Provide the (x, y) coordinate of the cell's center where the given text is located.  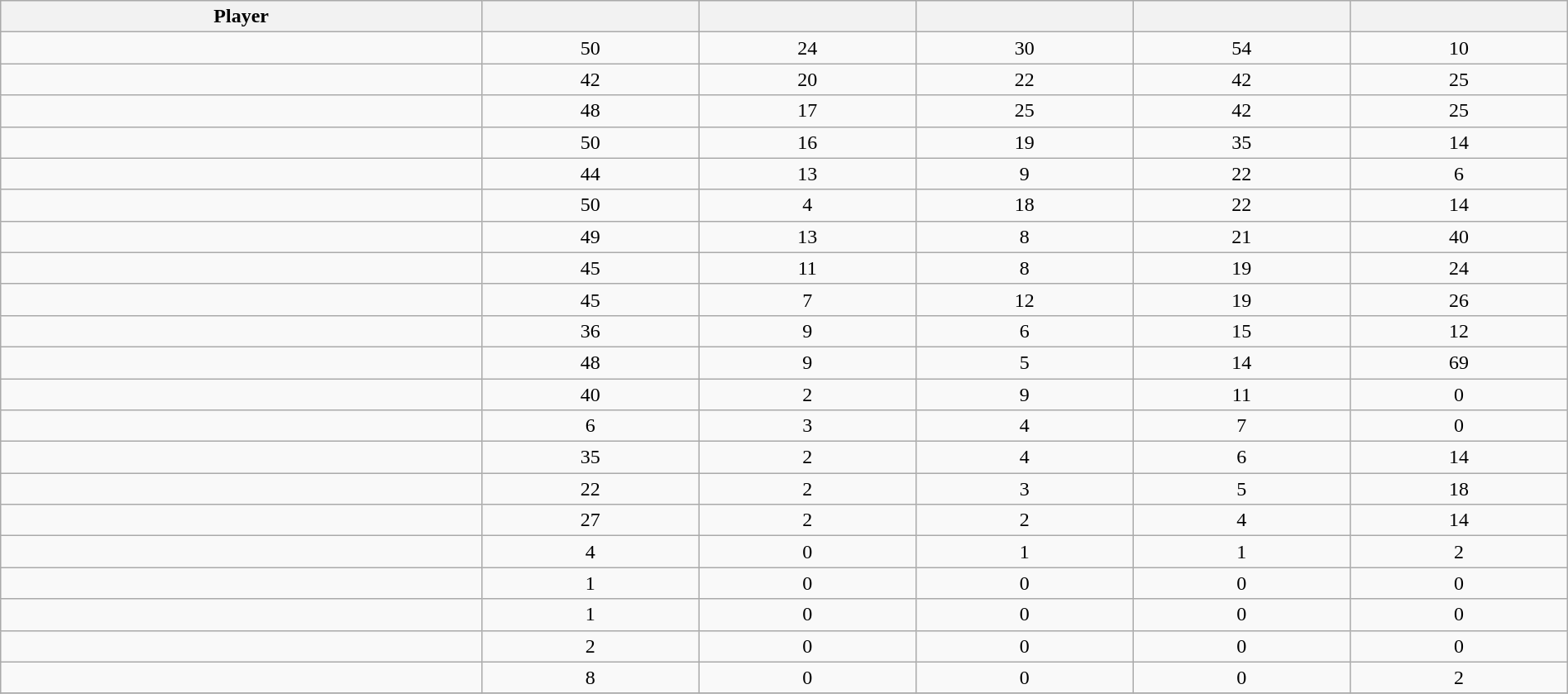
20 (807, 79)
10 (1459, 48)
27 (590, 520)
54 (1242, 48)
30 (1025, 48)
15 (1242, 331)
16 (807, 142)
21 (1242, 237)
26 (1459, 299)
Player (241, 17)
36 (590, 331)
17 (807, 111)
49 (590, 237)
69 (1459, 362)
44 (590, 174)
